Find where the given text appears and provide that cell's center as (X, Y) coordinate. 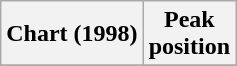
Chart (1998) (72, 34)
Peakposition (189, 34)
